Return [X, Y] of the center of cell containing provided text 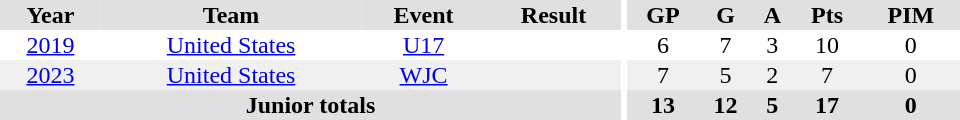
3 [772, 45]
13 [663, 105]
G [726, 15]
Year [50, 15]
2 [772, 75]
Pts [826, 15]
Event [424, 15]
Team [231, 15]
Junior totals [310, 105]
Result [554, 15]
GP [663, 15]
WJC [424, 75]
10 [826, 45]
12 [726, 105]
PIM [911, 15]
U17 [424, 45]
17 [826, 105]
2019 [50, 45]
A [772, 15]
6 [663, 45]
2023 [50, 75]
